Provide the [x, y] coordinate of the cell's center where the given text is located.  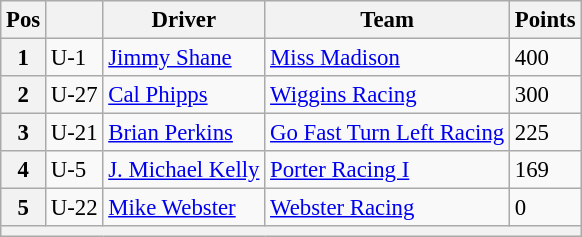
Wiggins Racing [388, 95]
Cal Phipps [184, 95]
Brian Perkins [184, 133]
Porter Racing I [388, 170]
5 [24, 208]
Miss Madison [388, 58]
U-27 [74, 95]
300 [546, 95]
169 [546, 170]
225 [546, 133]
U-5 [74, 170]
U-1 [74, 58]
Webster Racing [388, 208]
Team [388, 20]
2 [24, 95]
4 [24, 170]
1 [24, 58]
Go Fast Turn Left Racing [388, 133]
Driver [184, 20]
400 [546, 58]
U-21 [74, 133]
U-22 [74, 208]
3 [24, 133]
Pos [24, 20]
Jimmy Shane [184, 58]
Mike Webster [184, 208]
0 [546, 208]
J. Michael Kelly [184, 170]
Points [546, 20]
